For the text-containing cell, return its midpoint in [x, y] coordinate format. 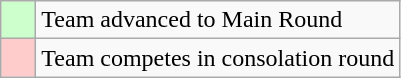
Team competes in consolation round [218, 58]
Team advanced to Main Round [218, 20]
